Search for the cell housing the specified text and yield its (X, Y) center coordinate. 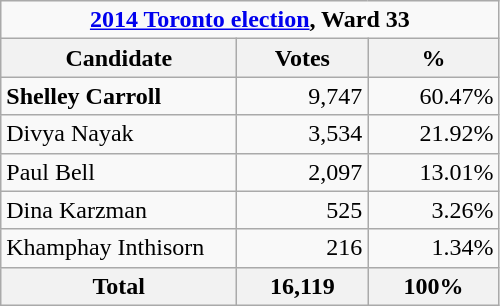
Total (119, 286)
100% (434, 286)
60.47% (434, 96)
1.34% (434, 248)
Dina Karzman (119, 210)
Votes (302, 58)
21.92% (434, 134)
525 (302, 210)
3.26% (434, 210)
9,747 (302, 96)
% (434, 58)
Divya Nayak (119, 134)
13.01% (434, 172)
3,534 (302, 134)
Paul Bell (119, 172)
Khamphay Inthisorn (119, 248)
Shelley Carroll (119, 96)
216 (302, 248)
2014 Toronto election, Ward 33 (250, 20)
Candidate (119, 58)
16,119 (302, 286)
2,097 (302, 172)
